Pinpoint the cell where the given text exists, returning its (X, Y) midpoint coordinate. 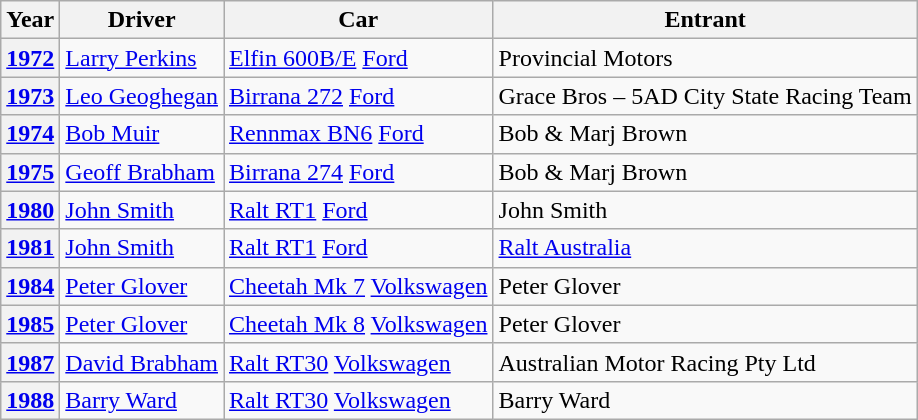
1973 (30, 96)
Australian Motor Racing Pty Ltd (705, 362)
1988 (30, 400)
Birrana 274 Ford (359, 172)
Car (359, 20)
Rennmax BN6 Ford (359, 134)
Cheetah Mk 8 Volkswagen (359, 324)
Year (30, 20)
1981 (30, 248)
1985 (30, 324)
Driver (142, 20)
Elfin 600B/E Ford (359, 58)
Entrant (705, 20)
Ralt Australia (705, 248)
1987 (30, 362)
1972 (30, 58)
Bob Muir (142, 134)
Birrana 272 Ford (359, 96)
Grace Bros – 5AD City State Racing Team (705, 96)
1975 (30, 172)
1984 (30, 286)
1980 (30, 210)
Provincial Motors (705, 58)
David Brabham (142, 362)
Larry Perkins (142, 58)
Geoff Brabham (142, 172)
Cheetah Mk 7 Volkswagen (359, 286)
Leo Geoghegan (142, 96)
1974 (30, 134)
